Determine the [x, y] coordinate at the center of the cell enclosing the given text.  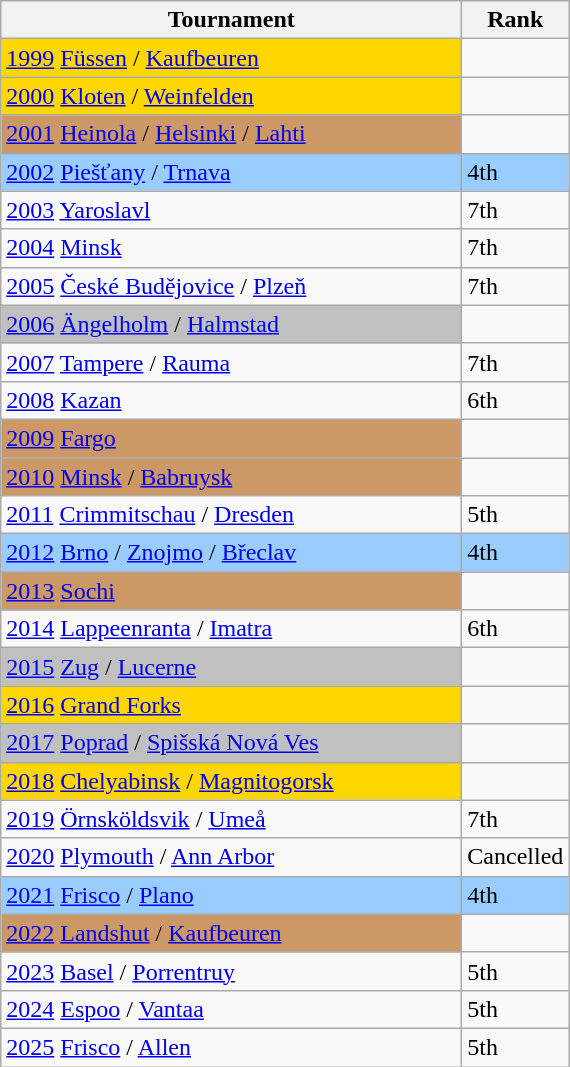
Cancelled [516, 857]
2014 Lappeenranta / Imatra [232, 629]
2003 Yaroslavl [232, 210]
2025 Frisco / Allen [232, 1047]
2015 Zug / Lucerne [232, 667]
Tournament [232, 20]
2001 Heinola / Helsinki / Lahti [232, 134]
2017 Poprad / Spišská Nová Ves [232, 743]
2021 Frisco / Plano [232, 895]
2020 Plymouth / Ann Arbor [232, 857]
2009 Fargo [232, 438]
2011 Crimmitschau / Dresden [232, 515]
Rank [516, 20]
2019 Örnsköldsvik / Umeå [232, 819]
2004 Minsk [232, 248]
2013 Sochi [232, 591]
2022 Landshut / Kaufbeuren [232, 933]
2010 Minsk / Babruysk [232, 477]
2023 Basel / Porrentruy [232, 971]
2024 Espoo / Vantaa [232, 1009]
2012 Brno / Znojmo / Břeclav [232, 553]
2000 Kloten / Weinfelden [232, 96]
2016 Grand Forks [232, 705]
2018 Chelyabinsk / Magnitogorsk [232, 781]
2006 Ängelholm / Halmstad [232, 324]
1999 Füssen / Kaufbeuren [232, 58]
2002 Piešťany / Trnava [232, 172]
2008 Kazan [232, 400]
2007 Tampere / Rauma [232, 362]
2005 České Budějovice / Plzeň [232, 286]
